Find where the given text appears and provide that cell's center as [x, y] coordinate. 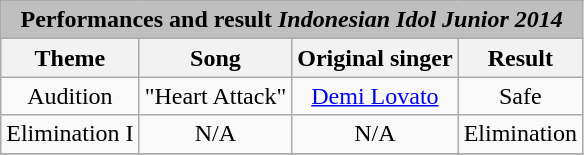
Result [520, 58]
Demi Lovato [375, 96]
Elimination [520, 134]
"Heart Attack" [216, 96]
Elimination I [70, 134]
Audition [70, 96]
Theme [70, 58]
Original singer [375, 58]
Performances and result Indonesian Idol Junior 2014 [292, 20]
Safe [520, 96]
Song [216, 58]
